Find where the given text appears and provide that cell's center as (X, Y) coordinate. 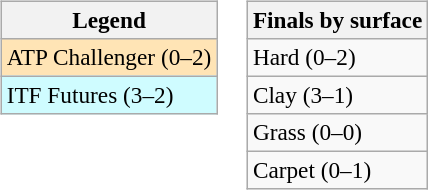
Hard (0–2) (337, 57)
Clay (3–1) (337, 95)
Legend (108, 20)
ATP Challenger (0–2) (108, 57)
Grass (0–0) (337, 133)
ITF Futures (3–2) (108, 95)
Finals by surface (337, 20)
Carpet (0–1) (337, 171)
